Output the [x, y] coordinate of the center of the cell containing the given text.  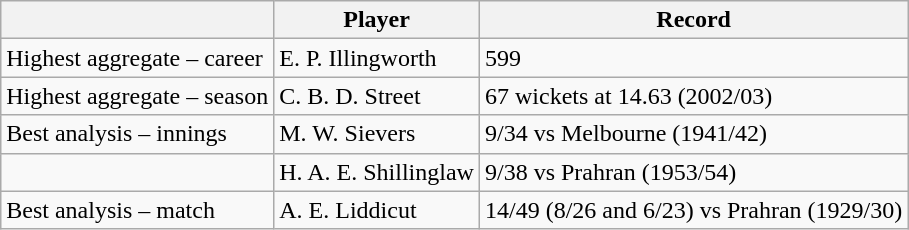
67 wickets at 14.63 (2002/03) [693, 96]
Record [693, 20]
Best analysis – innings [138, 134]
14/49 (8/26 and 6/23) vs Prahran (1929/30) [693, 210]
599 [693, 58]
Highest aggregate – career [138, 58]
9/34 vs Melbourne (1941/42) [693, 134]
A. E. Liddicut [377, 210]
9/38 vs Prahran (1953/54) [693, 172]
Best analysis – match [138, 210]
Player [377, 20]
M. W. Sievers [377, 134]
C. B. D. Street [377, 96]
E. P. Illingworth [377, 58]
H. A. E. Shillinglaw [377, 172]
Highest aggregate – season [138, 96]
